Determine the [X, Y] coordinate at the center of the cell enclosing the given text.  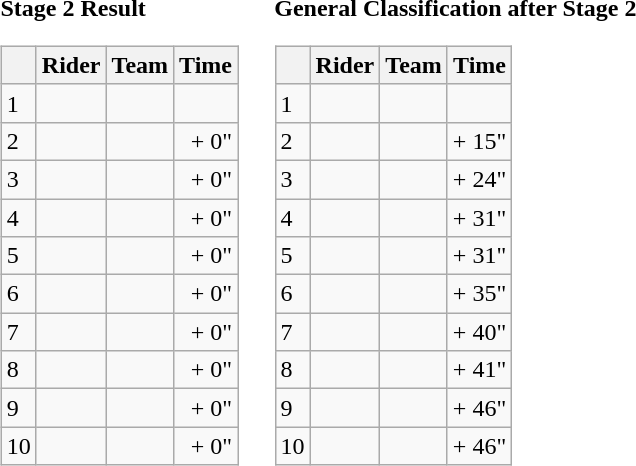
+ 40" [479, 332]
+ 15" [479, 141]
+ 35" [479, 294]
+ 24" [479, 179]
+ 41" [479, 370]
